Detect which cell encompasses the target text, then output its [X, Y] center coordinate. 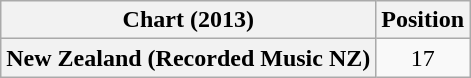
17 [423, 58]
New Zealand (Recorded Music NZ) [188, 58]
Position [423, 20]
Chart (2013) [188, 20]
